Return (x, y) of the center of cell containing provided text 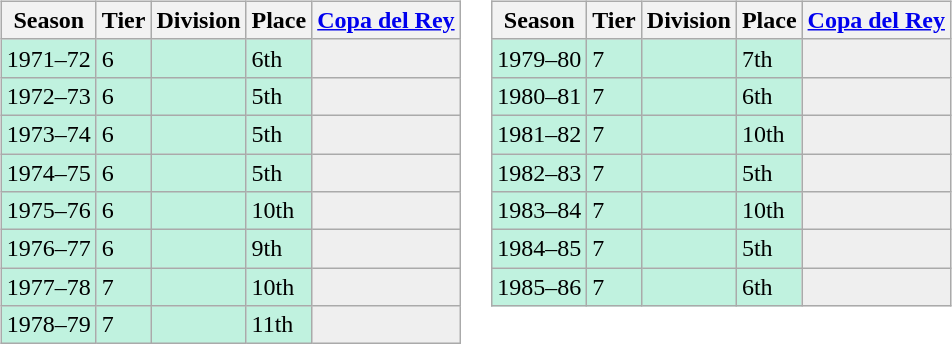
1975–76 (48, 211)
1981–82 (540, 134)
1976–77 (48, 249)
1979–80 (540, 58)
7th (769, 58)
1978–79 (48, 325)
1972–73 (48, 96)
1974–75 (48, 173)
1982–83 (540, 173)
1983–84 (540, 211)
1985–86 (540, 287)
1980–81 (540, 96)
1973–74 (48, 134)
9th (279, 249)
11th (279, 325)
1971–72 (48, 58)
1977–78 (48, 287)
1984–85 (540, 249)
